Search for the cell housing the specified text and yield its (x, y) center coordinate. 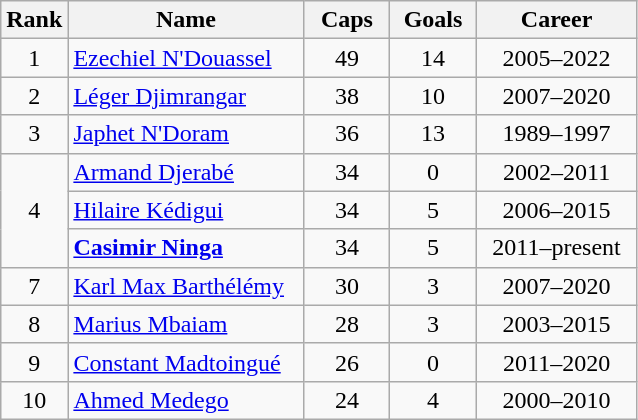
24 (347, 400)
Name (186, 20)
Karl Max Barthélémy (186, 286)
2011–present (556, 248)
2000–2010 (556, 400)
8 (34, 324)
26 (347, 362)
Constant Madtoingué (186, 362)
Hilaire Kédigui (186, 210)
Rank (34, 20)
1 (34, 58)
Career (556, 20)
2002–2011 (556, 172)
2 (34, 96)
Caps (347, 20)
Léger Djimrangar (186, 96)
2006–2015 (556, 210)
Ahmed Medego (186, 400)
7 (34, 286)
14 (433, 58)
Goals (433, 20)
9 (34, 362)
Ezechiel N'Douassel (186, 58)
36 (347, 134)
2005–2022 (556, 58)
49 (347, 58)
2003–2015 (556, 324)
13 (433, 134)
Marius Mbaiam (186, 324)
Casimir Ninga (186, 248)
Armand Djerabé (186, 172)
38 (347, 96)
28 (347, 324)
30 (347, 286)
2011–2020 (556, 362)
1989–1997 (556, 134)
Japhet N'Doram (186, 134)
